Capture the cell that displays the provided text and extract its (X, Y) central coordinate. 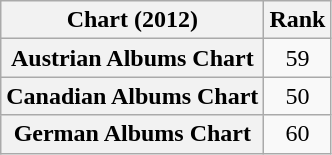
Rank (298, 20)
Chart (2012) (132, 20)
59 (298, 58)
German Albums Chart (132, 134)
60 (298, 134)
Austrian Albums Chart (132, 58)
Canadian Albums Chart (132, 96)
50 (298, 96)
